Detect which cell encompasses the target text, then output its (x, y) center coordinate. 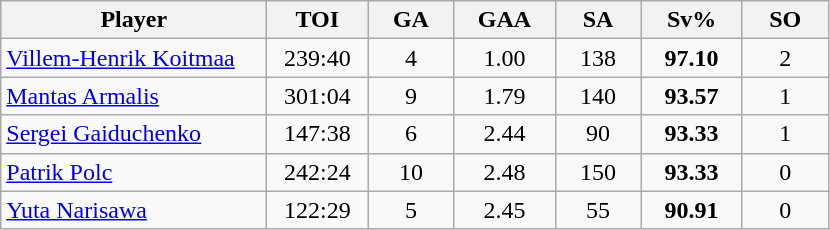
1.79 (504, 96)
93.57 (692, 96)
301:04 (318, 96)
122:29 (318, 210)
Patrik Polc (134, 172)
TOI (318, 20)
239:40 (318, 58)
Mantas Armalis (134, 96)
147:38 (318, 134)
2.48 (504, 172)
90.91 (692, 210)
Yuta Narisawa (134, 210)
5 (411, 210)
GAA (504, 20)
242:24 (318, 172)
1.00 (504, 58)
4 (411, 58)
2.44 (504, 134)
SA (598, 20)
6 (411, 134)
97.10 (692, 58)
150 (598, 172)
Sv% (692, 20)
140 (598, 96)
2.45 (504, 210)
9 (411, 96)
GA (411, 20)
Player (134, 20)
Villem-Henrik Koitmaa (134, 58)
Sergei Gaiduchenko (134, 134)
SO (785, 20)
138 (598, 58)
90 (598, 134)
55 (598, 210)
10 (411, 172)
2 (785, 58)
